Detect which cell encompasses the target text, then output its [x, y] center coordinate. 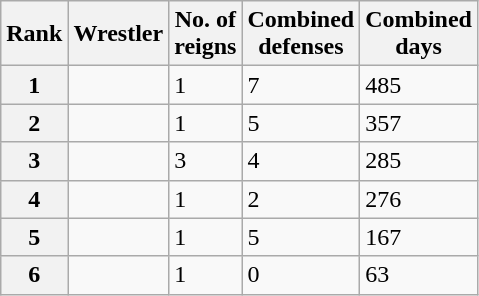
Rank [34, 34]
Wrestler [118, 34]
Combineddays [419, 34]
167 [419, 237]
485 [419, 85]
276 [419, 199]
63 [419, 275]
Combineddefenses [301, 34]
0 [301, 275]
357 [419, 123]
No. ofreigns [206, 34]
285 [419, 161]
7 [301, 85]
6 [34, 275]
